Output the (X, Y) coordinate of the center of the cell containing the given text.  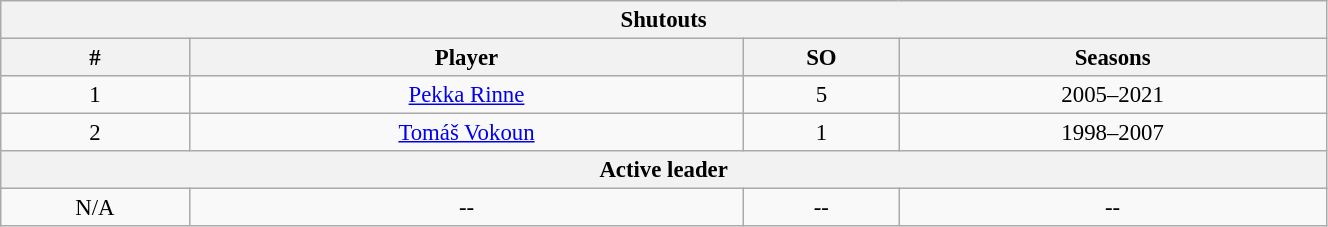
Player (466, 58)
SO (822, 58)
2 (95, 133)
1998–2007 (1113, 133)
2005–2021 (1113, 95)
Pekka Rinne (466, 95)
Active leader (664, 170)
Tomáš Vokoun (466, 133)
Shutouts (664, 20)
Seasons (1113, 58)
5 (822, 95)
N/A (95, 208)
# (95, 58)
